Output the [X, Y] coordinate of the center of the cell containing the given text.  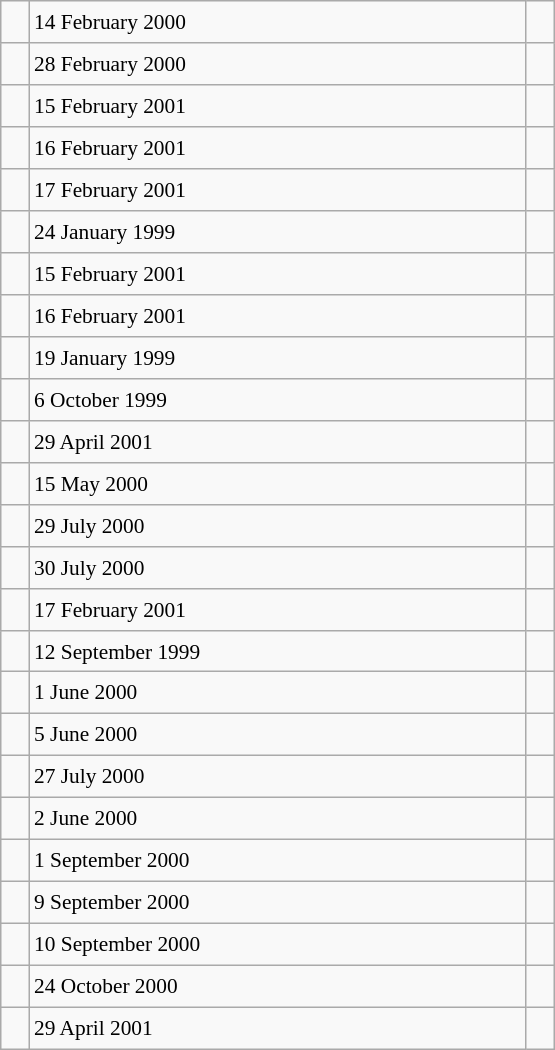
29 July 2000 [278, 525]
28 February 2000 [278, 64]
19 January 1999 [278, 358]
2 June 2000 [278, 819]
24 October 2000 [278, 986]
27 July 2000 [278, 777]
10 September 2000 [278, 945]
14 February 2000 [278, 22]
30 July 2000 [278, 567]
6 October 1999 [278, 399]
1 June 2000 [278, 693]
24 January 1999 [278, 232]
9 September 2000 [278, 903]
5 June 2000 [278, 735]
1 September 2000 [278, 861]
15 May 2000 [278, 483]
12 September 1999 [278, 651]
